Locate the cell with the specified text and output its (X, Y) center coordinate. 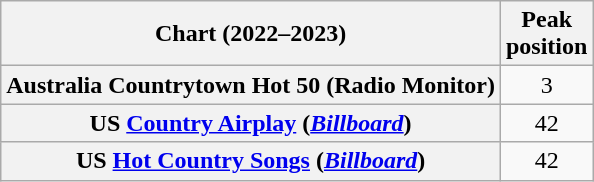
3 (546, 85)
US Country Airplay (Billboard) (251, 123)
Peakposition (546, 34)
US Hot Country Songs (Billboard) (251, 161)
Australia Countrytown Hot 50 (Radio Monitor) (251, 85)
Chart (2022–2023) (251, 34)
